Determine the [x, y] coordinate at the center of the cell enclosing the given text.  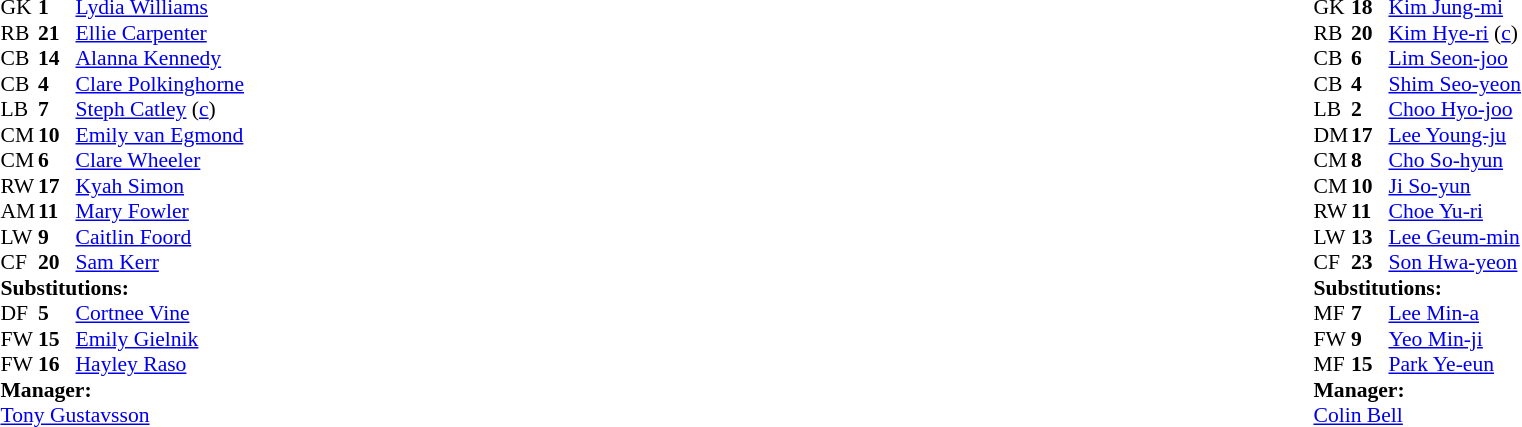
8 [1370, 161]
Yeo Min-ji [1454, 339]
Lee Min-a [1454, 313]
Steph Catley (c) [160, 109]
Son Hwa-yeon [1454, 263]
Choe Yu-ri [1454, 211]
Clare Wheeler [160, 161]
Ji So-yun [1454, 186]
Emily van Egmond [160, 135]
Sam Kerr [160, 263]
Caitlin Foord [160, 237]
21 [57, 33]
Mary Fowler [160, 211]
Shim Seo-yeon [1454, 84]
Park Ye-eun [1454, 365]
Cortnee Vine [160, 313]
5 [57, 313]
Ellie Carpenter [160, 33]
Kim Hye-ri (c) [1454, 33]
Lim Seon-joo [1454, 59]
Cho So-hyun [1454, 161]
2 [1370, 109]
Clare Polkinghorne [160, 84]
DF [19, 313]
Choo Hyo-joo [1454, 109]
DM [1332, 135]
Lee Geum-min [1454, 237]
Emily Gielnik [160, 339]
AM [19, 211]
Hayley Raso [160, 365]
23 [1370, 263]
16 [57, 365]
Alanna Kennedy [160, 59]
Lee Young-ju [1454, 135]
Kyah Simon [160, 186]
14 [57, 59]
13 [1370, 237]
